For the text-containing cell, return its midpoint in (X, Y) coordinate format. 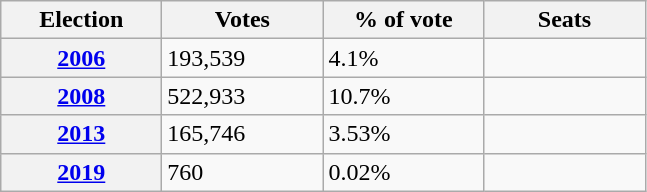
760 (242, 172)
522,933 (242, 96)
165,746 (242, 134)
2013 (82, 134)
Election (82, 20)
10.7% (404, 96)
Votes (242, 20)
% of vote (404, 20)
2008 (82, 96)
3.53% (404, 134)
0.02% (404, 172)
2019 (82, 172)
2006 (82, 58)
193,539 (242, 58)
Seats (564, 20)
4.1% (404, 58)
